Find where the given text appears and provide that cell's center as [x, y] coordinate. 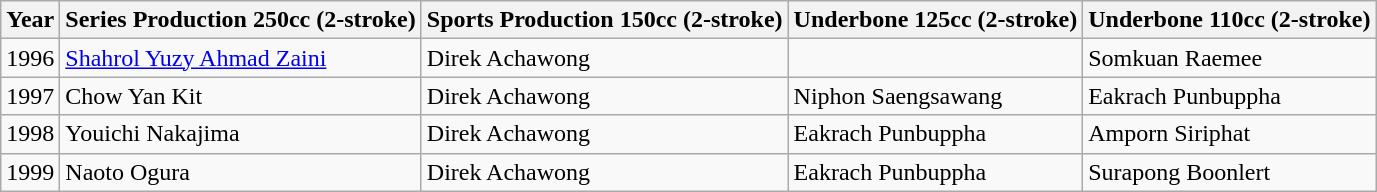
Sports Production 150cc (2-stroke) [604, 20]
Year [30, 20]
Surapong Boonlert [1230, 172]
Chow Yan Kit [240, 96]
Underbone 110cc (2-stroke) [1230, 20]
Amporn Siriphat [1230, 134]
Series Production 250cc (2-stroke) [240, 20]
Niphon Saengsawang [936, 96]
Shahrol Yuzy Ahmad Zaini [240, 58]
Somkuan Raemee [1230, 58]
1996 [30, 58]
Underbone 125cc (2-stroke) [936, 20]
1999 [30, 172]
1997 [30, 96]
Naoto Ogura [240, 172]
1998 [30, 134]
Youichi Nakajima [240, 134]
